For the text-containing cell, return its midpoint in (X, Y) coordinate format. 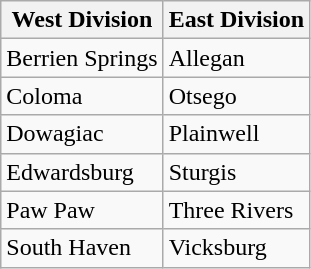
Plainwell (236, 134)
Sturgis (236, 172)
Dowagiac (82, 134)
Three Rivers (236, 210)
Coloma (82, 96)
East Division (236, 20)
Berrien Springs (82, 58)
Vicksburg (236, 248)
South Haven (82, 248)
Paw Paw (82, 210)
Edwardsburg (82, 172)
West Division (82, 20)
Allegan (236, 58)
Otsego (236, 96)
